For the text-containing cell, return its midpoint in [X, Y] coordinate format. 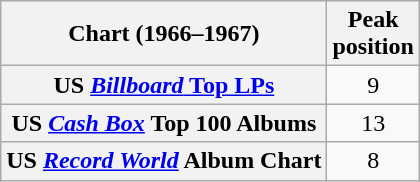
US Billboard Top LPs [164, 85]
13 [373, 123]
Peakposition [373, 34]
9 [373, 85]
US Cash Box Top 100 Albums [164, 123]
8 [373, 161]
US Record World Album Chart [164, 161]
Chart (1966–1967) [164, 34]
